From the cell containing the given text, extract its center point as (x, y) coordinate. 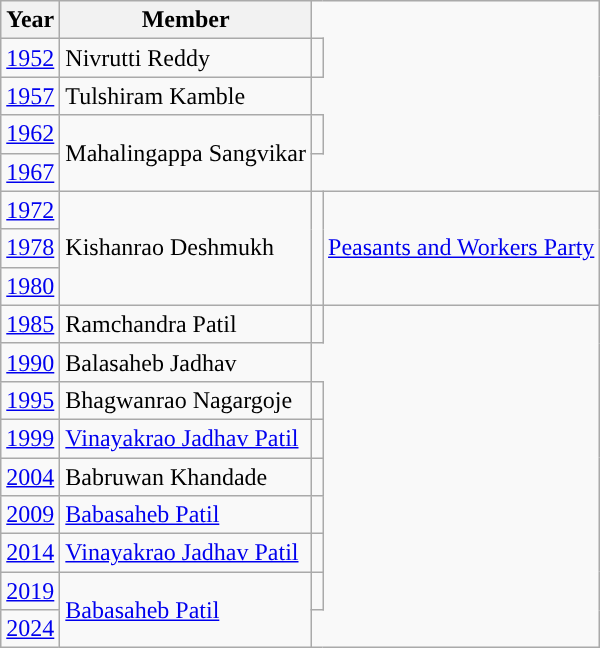
2019 (30, 591)
2014 (30, 553)
Peasants and Workers Party (462, 248)
1995 (30, 400)
Babruwan Khandade (186, 477)
Member (186, 20)
1957 (30, 96)
1999 (30, 438)
Bhagwanrao Nagargoje (186, 400)
1962 (30, 134)
1972 (30, 210)
Balasaheb Jadhav (186, 362)
1967 (30, 172)
2009 (30, 515)
1952 (30, 58)
Nivrutti Reddy (186, 58)
2004 (30, 477)
Ramchandra Patil (186, 324)
Year (30, 20)
1985 (30, 324)
1990 (30, 362)
2024 (30, 629)
Tulshiram Kamble (186, 96)
Mahalingappa Sangvikar (186, 153)
1978 (30, 248)
1980 (30, 286)
Kishanrao Deshmukh (186, 248)
